Scan for the cell matching the given text and deliver its [x, y] coordinate at center. 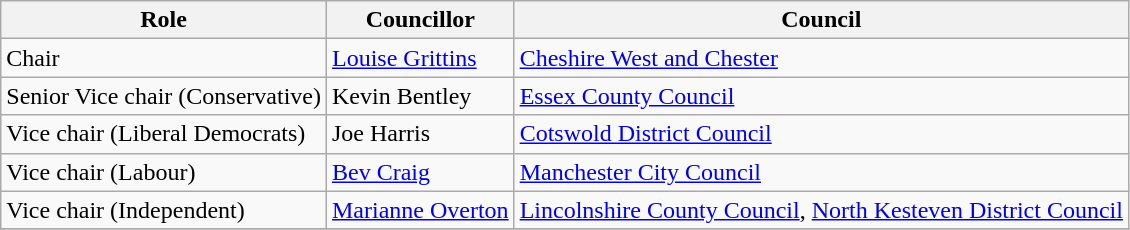
Manchester City Council [821, 172]
Senior Vice chair (Conservative) [164, 96]
Council [821, 20]
Role [164, 20]
Vice chair (Liberal Democrats) [164, 134]
Councillor [420, 20]
Cotswold District Council [821, 134]
Kevin Bentley [420, 96]
Lincolnshire County Council, North Kesteven District Council [821, 210]
Vice chair (Labour) [164, 172]
Marianne Overton [420, 210]
Essex County Council [821, 96]
Joe Harris [420, 134]
Vice chair (Independent) [164, 210]
Bev Craig [420, 172]
Louise Grittins [420, 58]
Cheshire West and Chester [821, 58]
Chair [164, 58]
